Extract the [X, Y] coordinate from the center of the cell holding the provided text.  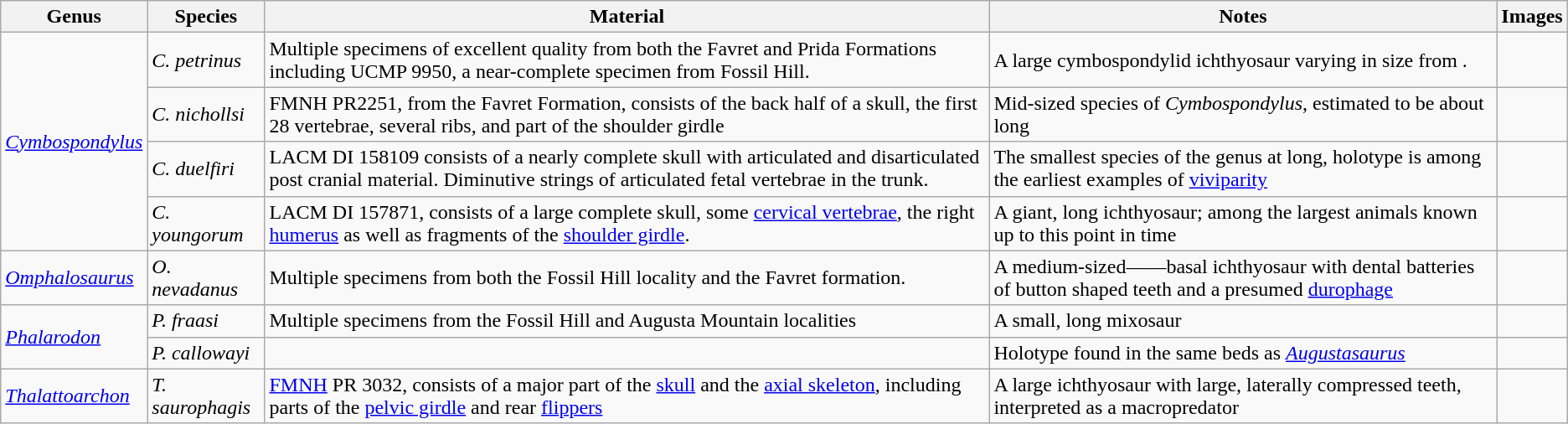
C. nichollsi [206, 114]
C. duelfiri [206, 169]
Species [206, 17]
Notes [1243, 17]
P. fraasi [206, 321]
Multiple specimens of excellent quality from both the Favret and Prida Formations including UCMP 9950, a near-complete specimen from Fossil Hill. [627, 60]
O. nevadanus [206, 278]
FMNH PR2251, from the Favret Formation, consists of the back half of a skull, the first 28 vertebrae, several ribs, and part of the shoulder girdle [627, 114]
Genus [74, 17]
A large ichthyosaur with large, laterally compressed teeth, interpreted as a macropredator [1243, 396]
A small, long mixosaur [1243, 321]
C. petrinus [206, 60]
Cymbospondylus [74, 142]
LACM DI 157871, consists of a large complete skull, some cervical vertebrae, the right humerus as well as fragments of the shoulder girdle. [627, 223]
Thalattoarchon [74, 396]
Multiple specimens from both the Fossil Hill locality and the Favret formation. [627, 278]
P. callowayi [206, 353]
A medium-sized——basal ichthyosaur with dental batteries of button shaped teeth and a presumed durophage [1243, 278]
Omphalosaurus [74, 278]
C. youngorum [206, 223]
Multiple specimens from the Fossil Hill and Augusta Mountain localities [627, 321]
T. saurophagis [206, 396]
Holotype found in the same beds as Augustasaurus [1243, 353]
The smallest species of the genus at long, holotype is among the earliest examples of viviparity [1243, 169]
A large cymbospondylid ichthyosaur varying in size from . [1243, 60]
FMNH PR 3032, consists of a major part of the skull and the axial skeleton, including parts of the pelvic girdle and rear flippers [627, 396]
Mid-sized species of Cymbospondylus, estimated to be about long [1243, 114]
Material [627, 17]
Phalarodon [74, 337]
A giant, long ichthyosaur; among the largest animals known up to this point in time [1243, 223]
Images [1532, 17]
